Search for the cell housing the specified text and yield its (x, y) center coordinate. 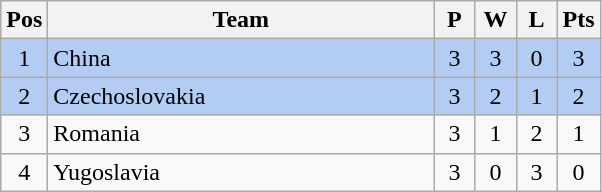
Romania (241, 134)
Yugoslavia (241, 172)
P (454, 20)
Pts (578, 20)
W (496, 20)
China (241, 58)
Team (241, 20)
Pos (24, 20)
L (536, 20)
4 (24, 172)
Czechoslovakia (241, 96)
